Scan for the cell matching the given text and deliver its [X, Y] coordinate at center. 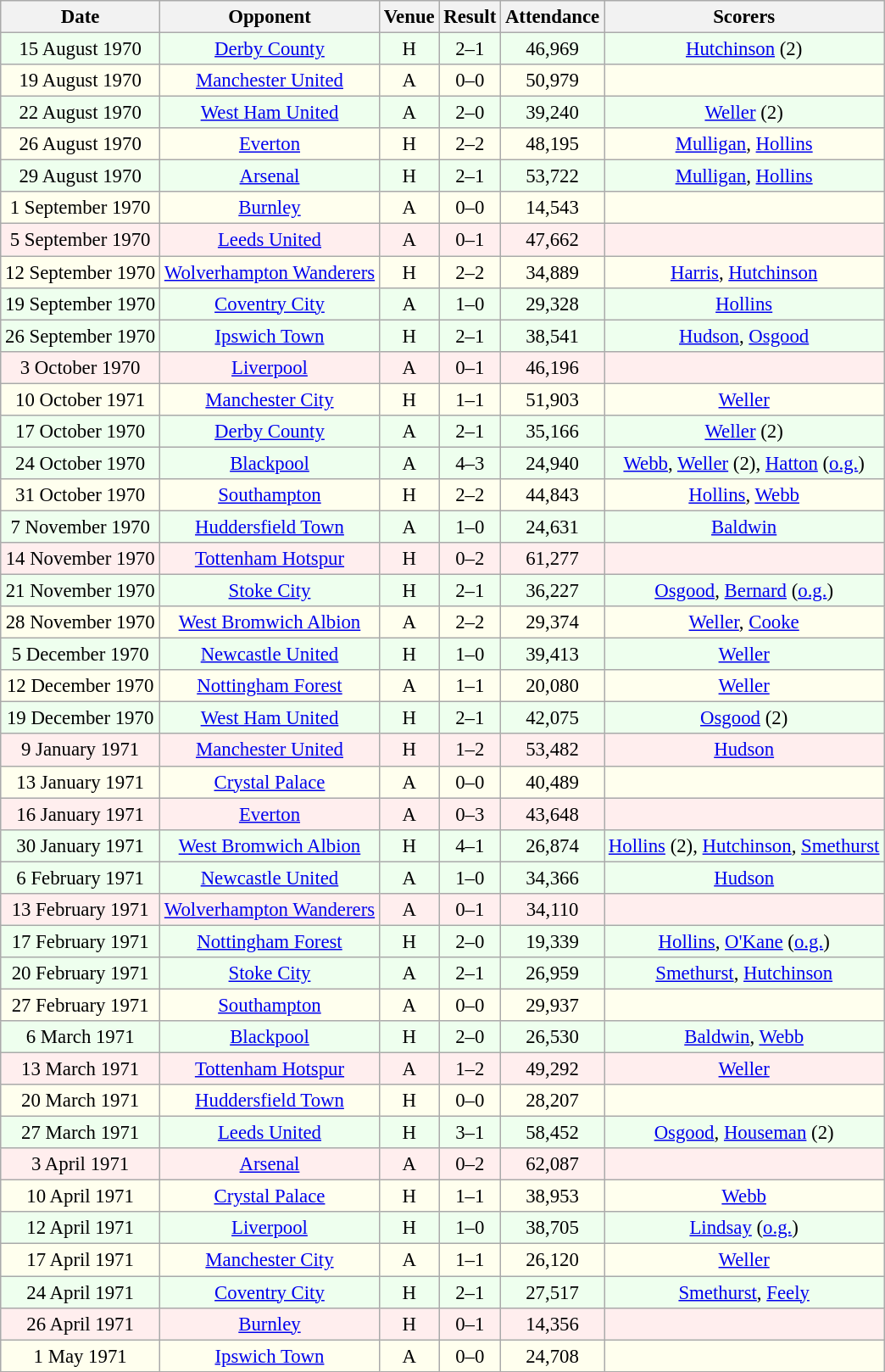
20 February 1971 [81, 973]
20,080 [553, 686]
Harris, Hutchinson [744, 272]
44,843 [553, 495]
26,530 [553, 1037]
48,195 [553, 144]
14,356 [553, 1324]
Date [81, 17]
5 September 1970 [81, 240]
Hollins, O'Kane (o.g.) [744, 941]
12 December 1970 [81, 686]
61,277 [553, 559]
29,328 [553, 304]
28 November 1970 [81, 622]
26,874 [553, 845]
26,120 [553, 1260]
26 September 1970 [81, 336]
58,452 [553, 1133]
38,541 [553, 336]
24 April 1971 [81, 1292]
19 December 1970 [81, 718]
12 April 1971 [81, 1229]
35,166 [553, 432]
53,482 [553, 750]
Osgood, Houseman (2) [744, 1133]
3 April 1971 [81, 1164]
15 August 1970 [81, 49]
17 October 1970 [81, 432]
Hollins, Webb [744, 495]
13 February 1971 [81, 910]
38,705 [553, 1229]
39,413 [553, 655]
3–1 [470, 1133]
31 October 1970 [81, 495]
19 September 1970 [81, 304]
Venue [409, 17]
51,903 [553, 399]
Hollins [744, 304]
22 August 1970 [81, 113]
36,227 [553, 591]
19 August 1970 [81, 81]
17 April 1971 [81, 1260]
40,489 [553, 782]
12 September 1970 [81, 272]
24,708 [553, 1356]
24,940 [553, 463]
26,959 [553, 973]
43,648 [553, 814]
27 March 1971 [81, 1133]
Weller, Cooke [744, 622]
Baldwin, Webb [744, 1037]
Osgood (2) [744, 718]
19,339 [553, 941]
29 August 1970 [81, 176]
13 January 1971 [81, 782]
Scorers [744, 17]
14,543 [553, 208]
34,366 [553, 878]
7 November 1970 [81, 527]
29,374 [553, 622]
46,969 [553, 49]
21 November 1970 [81, 591]
Result [470, 17]
6 March 1971 [81, 1037]
26 April 1971 [81, 1324]
Smethurst, Feely [744, 1292]
49,292 [553, 1069]
1 September 1970 [81, 208]
Webb [744, 1196]
4–1 [470, 845]
28,207 [553, 1101]
10 April 1971 [81, 1196]
5 December 1970 [81, 655]
53,722 [553, 176]
10 October 1971 [81, 399]
26 August 1970 [81, 144]
20 March 1971 [81, 1101]
9 January 1971 [81, 750]
16 January 1971 [81, 814]
Osgood, Bernard (o.g.) [744, 591]
24 October 1970 [81, 463]
Hudson, Osgood [744, 336]
50,979 [553, 81]
17 February 1971 [81, 941]
29,937 [553, 1005]
14 November 1970 [81, 559]
Lindsay (o.g.) [744, 1229]
Smethurst, Hutchinson [744, 973]
1 May 1971 [81, 1356]
47,662 [553, 240]
24,631 [553, 527]
34,889 [553, 272]
Hutchinson (2) [744, 49]
46,196 [553, 367]
4–3 [470, 463]
13 March 1971 [81, 1069]
3 October 1970 [81, 367]
Hollins (2), Hutchinson, Smethurst [744, 845]
38,953 [553, 1196]
6 February 1971 [81, 878]
Baldwin [744, 527]
62,087 [553, 1164]
Attendance [553, 17]
Webb, Weller (2), Hatton (o.g.) [744, 463]
30 January 1971 [81, 845]
27 February 1971 [81, 1005]
0–3 [470, 814]
Opponent [270, 17]
34,110 [553, 910]
42,075 [553, 718]
27,517 [553, 1292]
39,240 [553, 113]
